Locate the cell with the specified text and output its [X, Y] center coordinate. 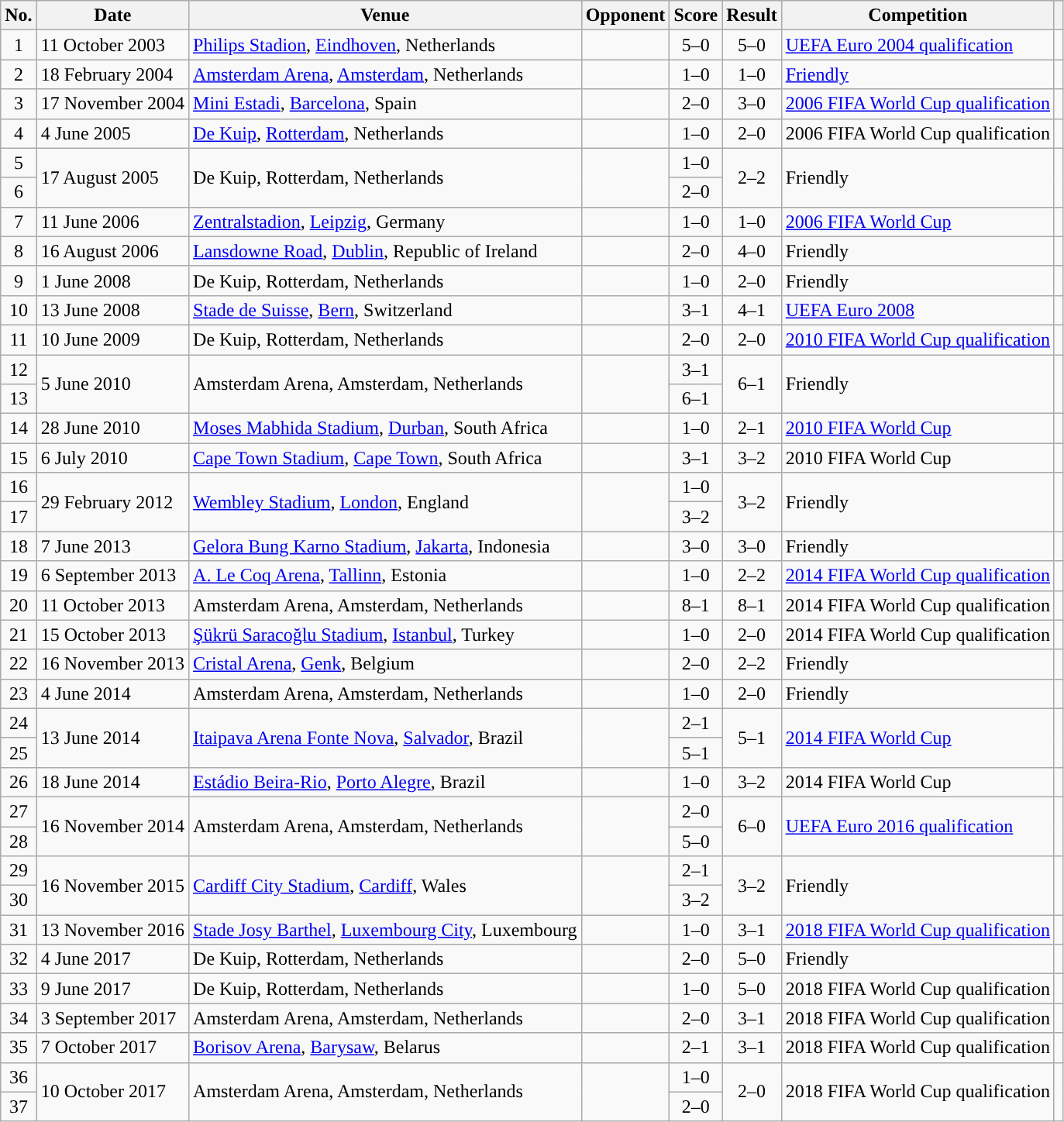
30 [19, 900]
Cape Town Stadium, Cape Town, South Africa [386, 458]
11 October 2013 [112, 605]
UEFA Euro 2008 [918, 310]
6 July 2010 [112, 458]
15 [19, 458]
4 June 2014 [112, 694]
Stade Josy Barthel, Luxembourg City, Luxembourg [386, 930]
17 [19, 517]
7 June 2013 [112, 546]
UEFA Euro 2004 qualification [918, 45]
26 [19, 782]
6 September 2013 [112, 576]
7 October 2017 [112, 1048]
28 June 2010 [112, 428]
UEFA Euro 2016 qualification [918, 826]
32 [19, 959]
2006 FIFA World Cup [918, 222]
Score [696, 15]
5 [19, 163]
34 [19, 1018]
9 June 2017 [112, 989]
Date [112, 15]
Estádio Beira-Rio, Porto Alegre, Brazil [386, 782]
11 June 2006 [112, 222]
12 [19, 370]
Borisov Arena, Barysaw, Belarus [386, 1048]
33 [19, 989]
29 [19, 871]
13 June 2008 [112, 310]
Competition [918, 15]
Itaipava Arena Fonte Nova, Salvador, Brazil [386, 738]
A. Le Coq Arena, Tallinn, Estonia [386, 576]
18 [19, 546]
4 June 2005 [112, 133]
10 June 2009 [112, 339]
20 [19, 605]
Zentralstadion, Leipzig, Germany [386, 222]
Opponent [625, 15]
36 [19, 1077]
17 August 2005 [112, 177]
No. [19, 15]
8 [19, 251]
Cristal Arena, Genk, Belgium [386, 664]
31 [19, 930]
35 [19, 1048]
Moses Mabhida Stadium, Durban, South Africa [386, 428]
9 [19, 280]
Stade de Suisse, Bern, Switzerland [386, 310]
21 [19, 635]
16 August 2006 [112, 251]
7 [19, 222]
1 June 2008 [112, 280]
16 [19, 487]
37 [19, 1107]
22 [19, 664]
6–0 [752, 826]
Result [752, 15]
24 [19, 723]
17 November 2004 [112, 104]
Philips Stadion, Eindhoven, Netherlands [386, 45]
10 [19, 310]
Şükrü Saracoğlu Stadium, Istanbul, Turkey [386, 635]
Cardiff City Stadium, Cardiff, Wales [386, 886]
2010 FIFA World Cup qualification [918, 339]
10 October 2017 [112, 1092]
18 June 2014 [112, 782]
11 October 2003 [112, 45]
16 November 2014 [112, 826]
13 June 2014 [112, 738]
29 February 2012 [112, 502]
16 November 2015 [112, 886]
13 [19, 399]
6 [19, 192]
19 [19, 576]
18 February 2004 [112, 74]
16 November 2013 [112, 664]
15 October 2013 [112, 635]
4 [19, 133]
3 September 2017 [112, 1018]
Gelora Bung Karno Stadium, Jakarta, Indonesia [386, 546]
4 June 2017 [112, 959]
1 [19, 45]
Wembley Stadium, London, England [386, 502]
3 [19, 104]
23 [19, 694]
11 [19, 339]
Venue [386, 15]
5 June 2010 [112, 384]
2 [19, 74]
25 [19, 752]
14 [19, 428]
27 [19, 811]
13 November 2016 [112, 930]
Lansdowne Road, Dublin, Republic of Ireland [386, 251]
4–0 [752, 251]
28 [19, 841]
Mini Estadi, Barcelona, Spain [386, 104]
4–1 [752, 310]
